Detect which cell encompasses the target text, then output its [x, y] center coordinate. 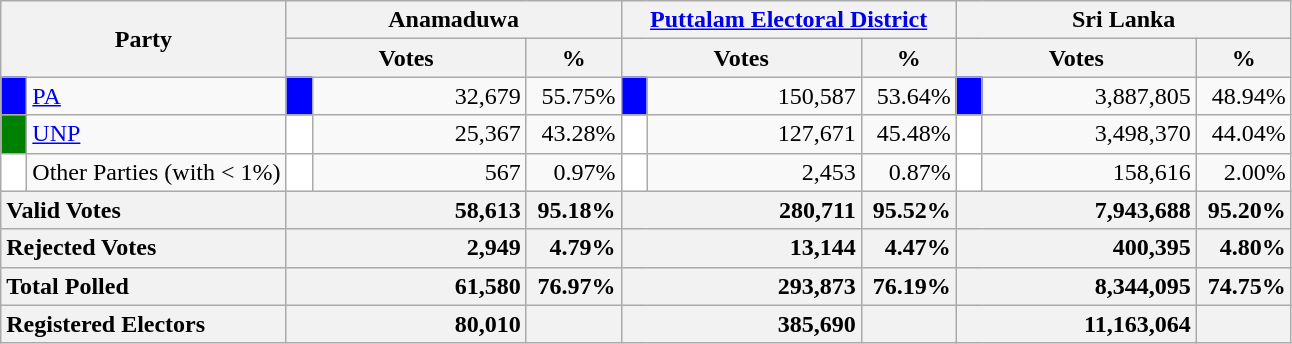
45.48% [908, 134]
95.20% [1244, 210]
61,580 [406, 286]
43.28% [574, 134]
2,949 [406, 248]
UNP [156, 134]
Registered Electors [144, 324]
58,613 [406, 210]
48.94% [1244, 96]
280,711 [741, 210]
158,616 [1089, 172]
95.18% [574, 210]
44.04% [1244, 134]
400,395 [1076, 248]
3,887,805 [1089, 96]
32,679 [419, 96]
55.75% [574, 96]
11,163,064 [1076, 324]
76.19% [908, 286]
Puttalam Electoral District [788, 20]
Anamaduwa [454, 20]
PA [156, 96]
2.00% [1244, 172]
Party [144, 39]
Rejected Votes [144, 248]
8,344,095 [1076, 286]
0.97% [574, 172]
3,498,370 [1089, 134]
385,690 [741, 324]
Total Polled [144, 286]
127,671 [754, 134]
Sri Lanka [1124, 20]
4.47% [908, 248]
95.52% [908, 210]
7,943,688 [1076, 210]
4.79% [574, 248]
Valid Votes [144, 210]
150,587 [754, 96]
80,010 [406, 324]
76.97% [574, 286]
53.64% [908, 96]
25,367 [419, 134]
567 [419, 172]
2,453 [754, 172]
293,873 [741, 286]
74.75% [1244, 286]
4.80% [1244, 248]
0.87% [908, 172]
Other Parties (with < 1%) [156, 172]
13,144 [741, 248]
